Scan for the cell matching the given text and deliver its [x, y] coordinate at center. 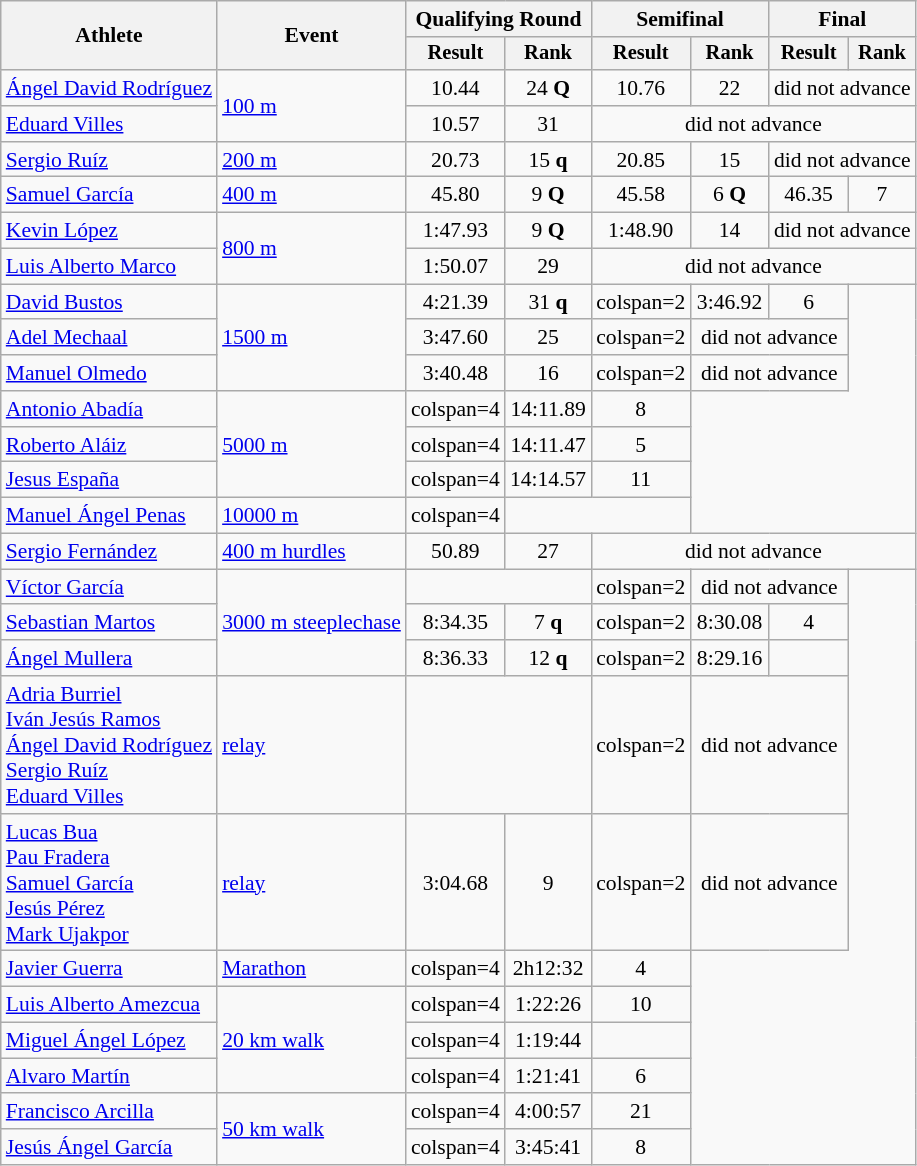
Manuel Ángel Penas [109, 516]
24 Q [548, 88]
Kevin López [109, 231]
3:47.60 [456, 338]
7 [882, 195]
Sergio Fernández [109, 552]
1:48.90 [640, 231]
50 km walk [312, 1130]
5000 m [312, 444]
8:36.33 [456, 658]
Manuel Olmedo [109, 373]
45.58 [640, 195]
200 m [312, 160]
1:19:44 [548, 1041]
4:00:57 [548, 1112]
14:11.89 [548, 409]
20.73 [456, 160]
20.85 [640, 160]
Final [842, 19]
Miguel Ángel López [109, 1041]
21 [640, 1112]
10.57 [456, 124]
Ángel David Rodríguez [109, 88]
10.44 [456, 88]
Qualifying Round [498, 19]
100 m [312, 106]
Roberto Aláiz [109, 445]
1500 m [312, 338]
1:21:41 [548, 1076]
8:30.08 [730, 623]
7 q [548, 623]
2h12:32 [548, 969]
46.35 [809, 195]
David Bustos [109, 302]
14:14.57 [548, 480]
Eduard Villes [109, 124]
Athlete [109, 36]
Samuel García [109, 195]
8:34.35 [456, 623]
Sergio Ruíz [109, 160]
1:50.07 [456, 267]
Jesús Ángel García [109, 1147]
Adria BurrielIván Jesús RamosÁngel David RodríguezSergio RuízEduard Villes [109, 745]
45.80 [456, 195]
Víctor García [109, 587]
31 q [548, 302]
800 m [312, 248]
12 q [548, 658]
400 m [312, 195]
22 [730, 88]
5 [640, 445]
31 [548, 124]
Sebastian Martos [109, 623]
Javier Guerra [109, 969]
Lucas BuaPau FraderaSamuel GarcíaJesús PérezMark Ujakpor [109, 883]
20 km walk [312, 1040]
1:47.93 [456, 231]
4:21.39 [456, 302]
25 [548, 338]
3:04.68 [456, 883]
Semifinal [680, 19]
50.89 [456, 552]
Adel Mechaal [109, 338]
27 [548, 552]
3:40.48 [456, 373]
15 [730, 160]
Marathon [312, 969]
Jesus España [109, 480]
16 [548, 373]
14:11.47 [548, 445]
Luis Alberto Amezcua [109, 1005]
Event [312, 36]
10 [640, 1005]
8:29.16 [730, 658]
1:22:26 [548, 1005]
Ángel Mullera [109, 658]
15 q [548, 160]
11 [640, 480]
3:46.92 [730, 302]
10.76 [640, 88]
Alvaro Martín [109, 1076]
10000 m [312, 516]
3:45:41 [548, 1147]
14 [730, 231]
9 [548, 883]
400 m hurdles [312, 552]
6 Q [730, 195]
Luis Alberto Marco [109, 267]
29 [548, 267]
3000 m steeplechase [312, 622]
Antonio Abadía [109, 409]
Francisco Arcilla [109, 1112]
